Pinpoint the cell where the given text exists, returning its (x, y) midpoint coordinate. 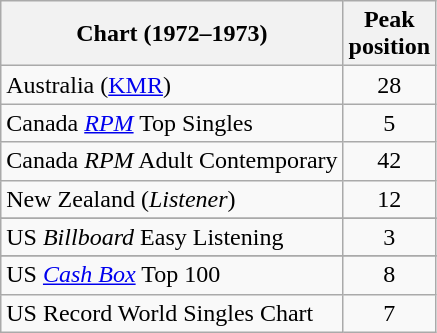
42 (389, 161)
New Zealand (Listener) (172, 199)
8 (389, 275)
Australia (KMR) (172, 85)
Canada RPM Top Singles (172, 123)
Canada RPM Adult Contemporary (172, 161)
5 (389, 123)
US Cash Box Top 100 (172, 275)
3 (389, 237)
12 (389, 199)
Peakposition (389, 34)
US Billboard Easy Listening (172, 237)
Chart (1972–1973) (172, 34)
7 (389, 313)
US Record World Singles Chart (172, 313)
28 (389, 85)
